Search for the cell housing the specified text and yield its [x, y] center coordinate. 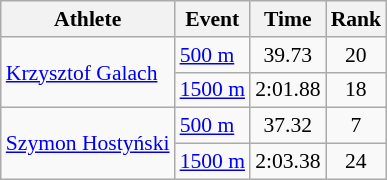
37.32 [288, 126]
2:03.38 [288, 162]
7 [356, 126]
18 [356, 90]
Szymon Hostyński [88, 144]
2:01.88 [288, 90]
20 [356, 55]
24 [356, 162]
Event [212, 19]
39.73 [288, 55]
Athlete [88, 19]
Time [288, 19]
Krzysztof Galach [88, 72]
Rank [356, 19]
